Search for the cell housing the specified text and yield its (X, Y) center coordinate. 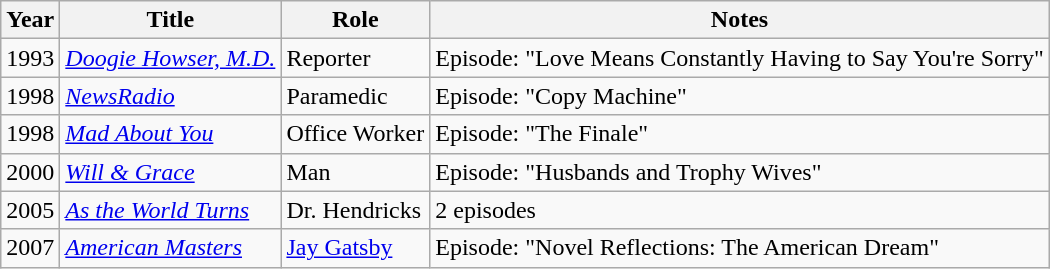
Mad About You (170, 134)
Year (30, 20)
As the World Turns (170, 210)
Episode: "Copy Machine" (740, 96)
Doogie Howser, M.D. (170, 58)
Episode: "Husbands and Trophy Wives" (740, 172)
Man (356, 172)
Episode: "Love Means Constantly Having to Say You're Sorry" (740, 58)
American Masters (170, 248)
Episode: "Novel Reflections: The American Dream" (740, 248)
Title (170, 20)
NewsRadio (170, 96)
Role (356, 20)
2 episodes (740, 210)
Paramedic (356, 96)
Notes (740, 20)
1993 (30, 58)
Jay Gatsby (356, 248)
Office Worker (356, 134)
Will & Grace (170, 172)
Episode: "The Finale" (740, 134)
2005 (30, 210)
Reporter (356, 58)
Dr. Hendricks (356, 210)
2000 (30, 172)
2007 (30, 248)
